Return the (x, y) coordinate for the center point of the cell that contains the specified text.  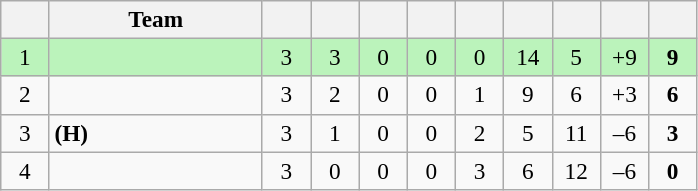
Team (156, 19)
+3 (624, 95)
+9 (624, 57)
4 (25, 170)
11 (576, 133)
14 (528, 57)
12 (576, 170)
(H) (156, 133)
